Pinpoint the cell where the given text exists, returning its (X, Y) midpoint coordinate. 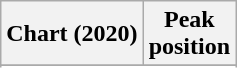
Peak position (189, 34)
Chart (2020) (72, 34)
